From the cell containing the given text, extract its center point as [X, Y] coordinate. 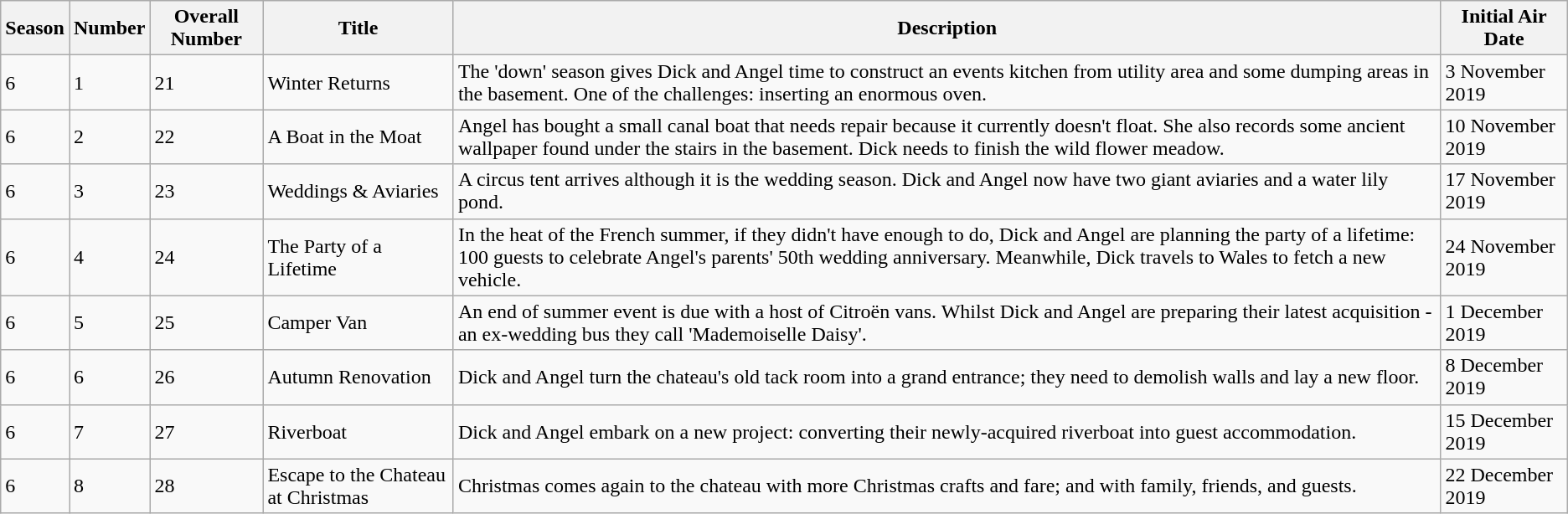
5 [109, 323]
17 November 2019 [1504, 191]
Riverboat [358, 432]
Overall Number [206, 28]
27 [206, 432]
1 [109, 82]
Dick and Angel turn the chateau's old tack room into a grand entrance; they need to demolish walls and lay a new floor. [946, 377]
Winter Returns [358, 82]
25 [206, 323]
Escape to the Chateau at Christmas [358, 486]
1 December 2019 [1504, 323]
22 December 2019 [1504, 486]
A Boat in the Moat [358, 137]
8 [109, 486]
3 November 2019 [1504, 82]
8 December 2019 [1504, 377]
24 November 2019 [1504, 257]
Camper Van [358, 323]
Weddings & Aviaries [358, 191]
2 [109, 137]
Number [109, 28]
Description [946, 28]
Autumn Renovation [358, 377]
26 [206, 377]
Title [358, 28]
21 [206, 82]
15 December 2019 [1504, 432]
A circus tent arrives although it is the wedding season. Dick and Angel now have two giant aviaries and a water lily pond. [946, 191]
24 [206, 257]
Initial Air Date [1504, 28]
10 November 2019 [1504, 137]
23 [206, 191]
Dick and Angel embark on a new project: converting their newly-acquired riverboat into guest accommodation. [946, 432]
Season [35, 28]
3 [109, 191]
22 [206, 137]
7 [109, 432]
28 [206, 486]
4 [109, 257]
The Party of a Lifetime [358, 257]
Christmas comes again to the chateau with more Christmas crafts and fare; and with family, friends, and guests. [946, 486]
